Find where the given text appears and provide that cell's center as (x, y) coordinate. 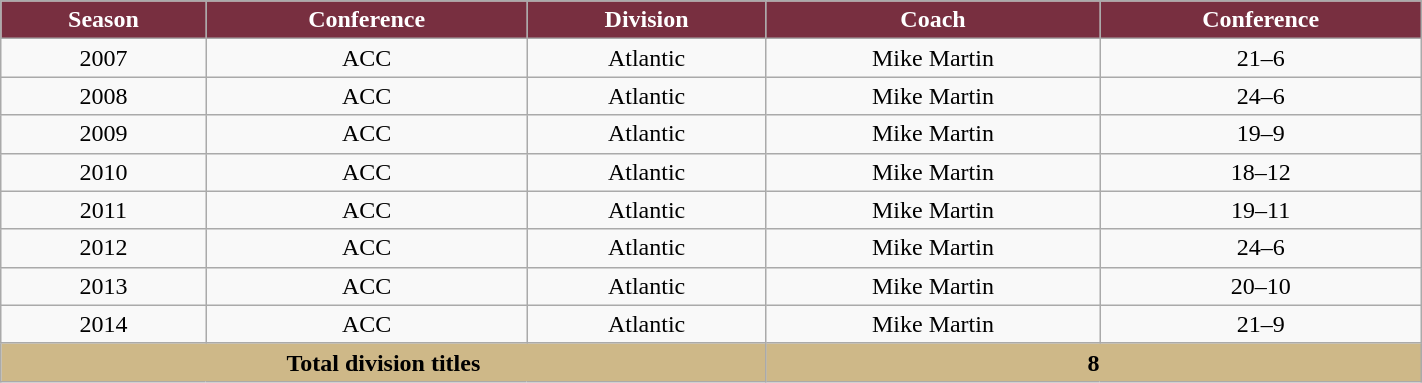
2012 (104, 248)
2007 (104, 58)
20–10 (1260, 286)
8 (1094, 362)
2008 (104, 96)
2010 (104, 172)
21–9 (1260, 324)
19–11 (1260, 210)
2014 (104, 324)
Coach (933, 20)
2009 (104, 134)
19–9 (1260, 134)
21–6 (1260, 58)
Division (646, 20)
2013 (104, 286)
2011 (104, 210)
Season (104, 20)
18–12 (1260, 172)
Total division titles (384, 362)
